Return the (X, Y) coordinate for the center point of the cell that contains the specified text.  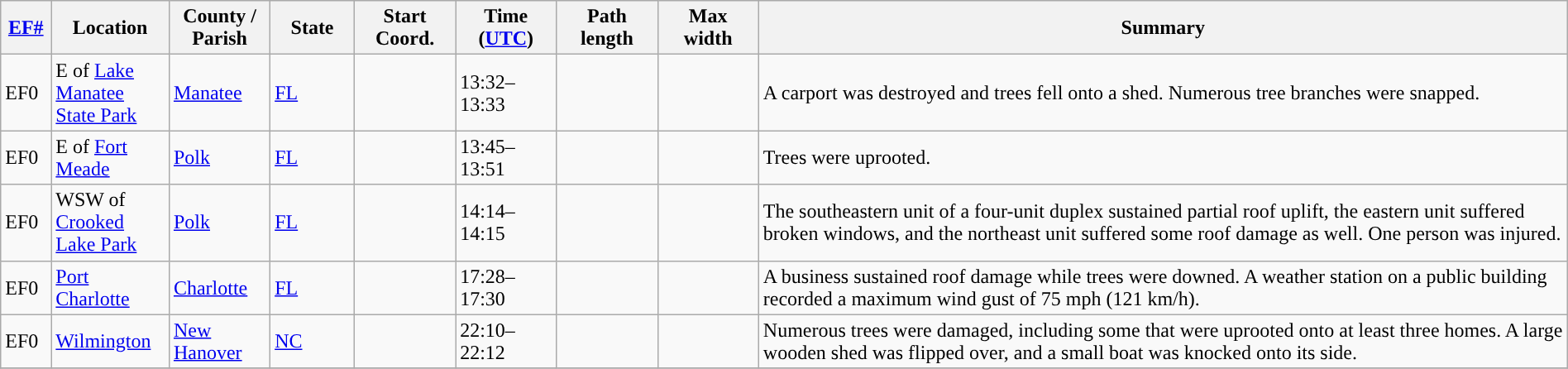
Summary (1163, 28)
17:28–17:30 (506, 288)
Port Charlotte (111, 288)
14:14–14:15 (506, 223)
Time (UTC) (506, 28)
Trees were uprooted. (1163, 157)
Start Coord. (404, 28)
Charlotte (219, 288)
E of Lake Manatee State Park (111, 93)
New Hanover (219, 341)
Location (111, 28)
A carport was destroyed and trees fell onto a shed. Numerous tree branches were snapped. (1163, 93)
EF# (26, 28)
E of Fort Meade (111, 157)
13:32–13:33 (506, 93)
Path length (607, 28)
WSW of Crooked Lake Park (111, 223)
State (313, 28)
County / Parish (219, 28)
Manatee (219, 93)
22:10–22:12 (506, 341)
Max width (708, 28)
13:45–13:51 (506, 157)
NC (313, 341)
A business sustained roof damage while trees were downed. A weather station on a public building recorded a maximum wind gust of 75 mph (121 km/h). (1163, 288)
Wilmington (111, 341)
